Identify which cell holds the provided text, then report its [x, y] central coordinate. 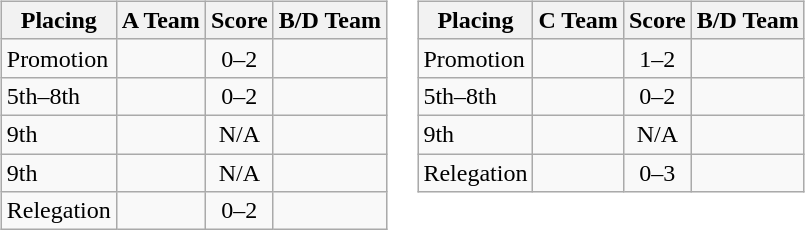
C Team [578, 20]
0–3 [657, 173]
A Team [160, 20]
1–2 [657, 58]
